Output the (X, Y) coordinate of the center of the cell containing the given text.  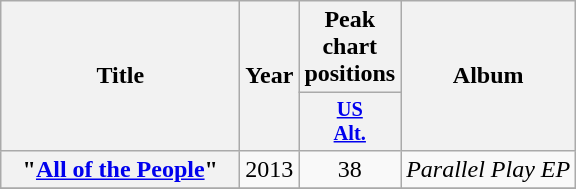
USAlt. (350, 122)
Peak chart positions (350, 47)
Album (488, 76)
38 (350, 169)
Parallel Play EP (488, 169)
2013 (270, 169)
Title (120, 76)
"All of the People" (120, 169)
Year (270, 76)
